Identify which cell holds the provided text, then report its (X, Y) central coordinate. 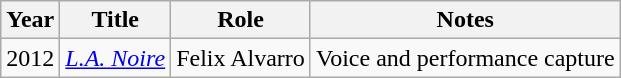
L.A. Noire (116, 58)
Notes (465, 20)
Title (116, 20)
2012 (30, 58)
Role (241, 20)
Year (30, 20)
Felix Alvarro (241, 58)
Voice and performance capture (465, 58)
